Determine the (x, y) coordinate at the center of the cell enclosing the given text.  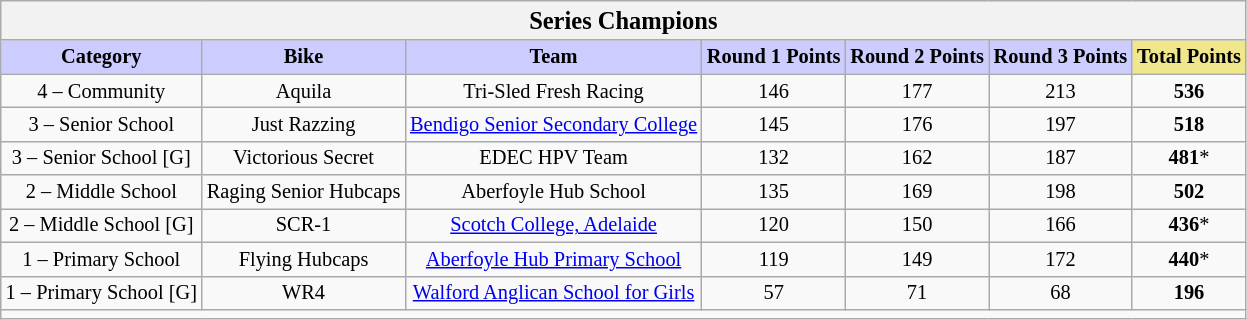
196 (1189, 293)
440* (1189, 259)
135 (774, 192)
176 (916, 124)
Aberfoyle Hub School (554, 192)
Tri-Sled Fresh Racing (554, 91)
177 (916, 91)
WR4 (304, 293)
149 (916, 259)
119 (774, 259)
518 (1189, 124)
198 (1060, 192)
Bendigo Senior Secondary College (554, 124)
57 (774, 293)
481* (1189, 158)
4 – Community (102, 91)
169 (916, 192)
197 (1060, 124)
EDEC HPV Team (554, 158)
2 – Middle School (102, 192)
Round 2 Points (916, 57)
502 (1189, 192)
Aquila (304, 91)
436* (1189, 225)
2 – Middle School [G] (102, 225)
120 (774, 225)
Total Points (1189, 57)
Round 3 Points (1060, 57)
SCR-1 (304, 225)
145 (774, 124)
146 (774, 91)
Flying Hubcaps (304, 259)
166 (1060, 225)
172 (1060, 259)
Team (554, 57)
162 (916, 158)
536 (1189, 91)
3 – Senior School [G] (102, 158)
Victorious Secret (304, 158)
Bike (304, 57)
Scotch College, Adelaide (554, 225)
150 (916, 225)
Just Razzing (304, 124)
3 – Senior School (102, 124)
Raging Senior Hubcaps (304, 192)
Aberfoyle Hub Primary School (554, 259)
Series Champions (624, 20)
Walford Anglican School for Girls (554, 293)
71 (916, 293)
132 (774, 158)
Round 1 Points (774, 57)
Category (102, 57)
68 (1060, 293)
1 – Primary School (102, 259)
1 – Primary School [G] (102, 293)
187 (1060, 158)
213 (1060, 91)
